Search for the cell housing the specified text and yield its [X, Y] center coordinate. 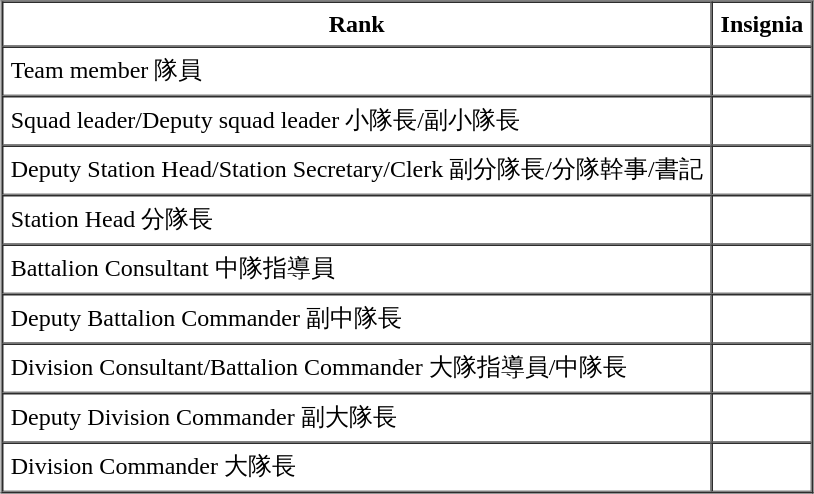
Deputy Station Head/Station Secretary/Clerk 副分隊長/分隊幹事/書記 [357, 171]
Team member 隊員 [357, 71]
Deputy Battalion Commander 副中隊長 [357, 319]
Insignia [762, 24]
Battalion Consultant 中隊指導員 [357, 269]
Deputy Division Commander 副大隊長 [357, 418]
Division Commander 大隊長 [357, 467]
Station Head 分隊長 [357, 220]
Rank [357, 24]
Division Consultant/Battalion Commander 大隊指導員/中隊長 [357, 369]
Squad leader/Deputy squad leader 小隊長/副小隊長 [357, 121]
